Determine the [x, y] coordinate at the center of the cell enclosing the given text.  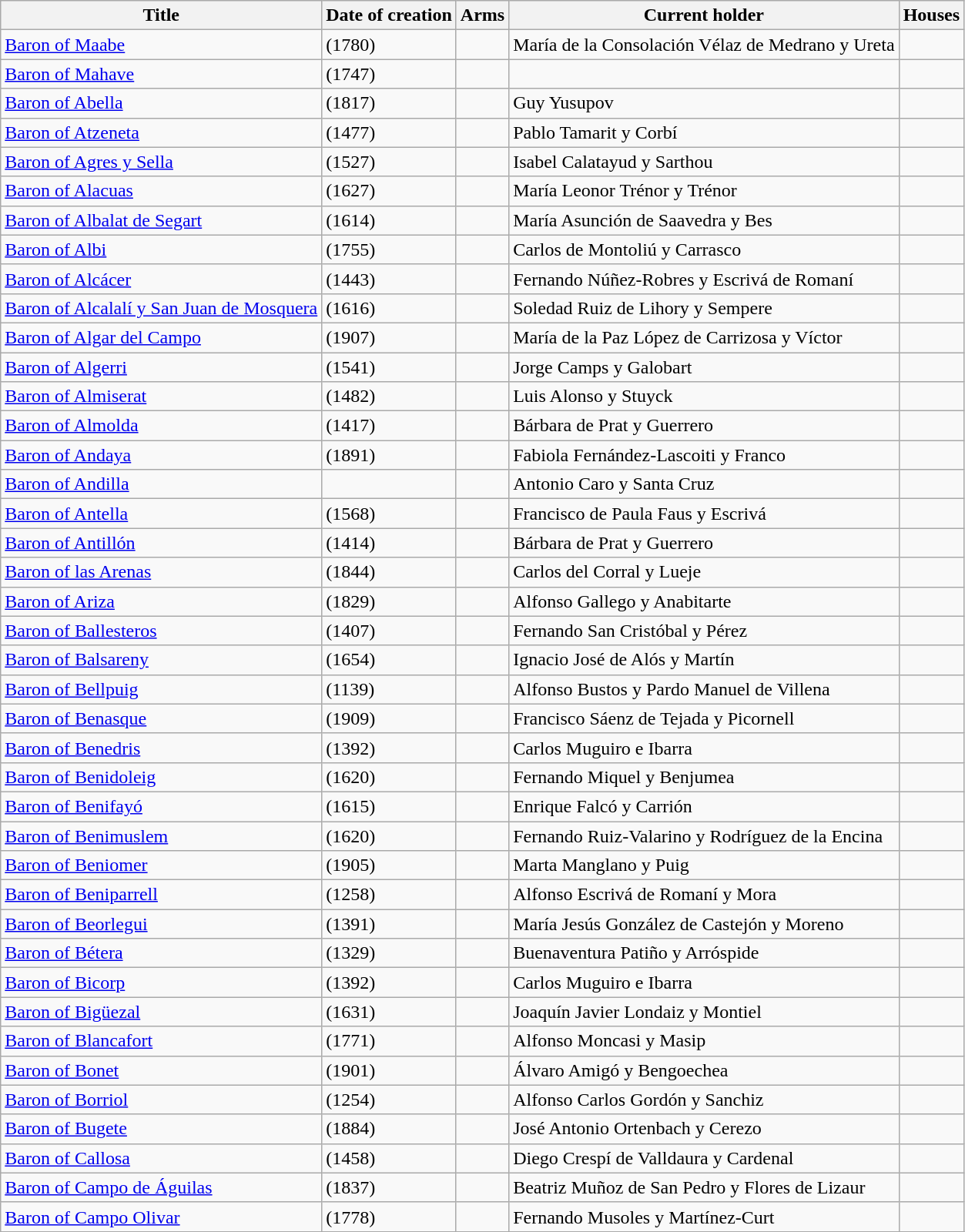
Baron of Almolda [162, 426]
(1627) [390, 191]
Baron of Bétera [162, 953]
Baron of Mahave [162, 74]
(1615) [390, 806]
Alfonso Moncasi y Masip [704, 1041]
Baron of Bugete [162, 1129]
Baron of Albalat de Segart [162, 220]
María de la Paz López de Carrizosa y Víctor [704, 337]
Fernando Musoles y Martínez-Curt [704, 1217]
Baron of Ballesteros [162, 631]
Carlos de Montoliú y Carrasco [704, 249]
Baron of Antillón [162, 543]
(1817) [390, 103]
(1844) [390, 572]
Ignacio José de Alós y Martín [704, 660]
Baron of Bigüezal [162, 1012]
Baron of Andilla [162, 484]
Baron of Andaya [162, 455]
Baron of Campo Olivar [162, 1217]
Alfonso Carlos Gordón y Sanchiz [704, 1100]
Álvaro Amigó y Bengoechea [704, 1070]
(1755) [390, 249]
(1631) [390, 1012]
María de la Consolación Vélaz de Medrano y Ureta [704, 45]
Baron of Benidoleig [162, 777]
Baron of Almiserat [162, 397]
Fernando Núñez-Robres y Escrivá de Romaní [704, 279]
Baron of Blancafort [162, 1041]
Baron of Balsareny [162, 660]
(1477) [390, 132]
(1258) [390, 895]
Antonio Caro y Santa Cruz [704, 484]
María Jesús González de Castejón y Moreno [704, 924]
Alfonso Bustos y Pardo Manuel de Villena [704, 689]
(1541) [390, 367]
Baron of Algerri [162, 367]
Baron of Bicorp [162, 983]
Baron of Algar del Campo [162, 337]
(1884) [390, 1129]
Baron of Albi [162, 249]
Baron of Antella [162, 514]
Fernando Ruiz-Valarino y Rodríguez de la Encina [704, 835]
(1905) [390, 865]
(1443) [390, 279]
(1909) [390, 718]
Soledad Ruiz de Lihory y Sempere [704, 308]
Baron of Beniparrell [162, 895]
Buenaventura Patiño y Arróspide [704, 953]
(1891) [390, 455]
(1616) [390, 308]
Date of creation [390, 15]
(1654) [390, 660]
Enrique Falcó y Carrión [704, 806]
Baron of Benedris [162, 748]
José Antonio Ortenbach y Cerezo [704, 1129]
(1568) [390, 514]
Fernando Miquel y Benjumea [704, 777]
Baron of Beniomer [162, 865]
Baron of Benimuslem [162, 835]
Baron of Alcácer [162, 279]
(1780) [390, 45]
Baron of Maabe [162, 45]
(1747) [390, 74]
Baron of Alacuas [162, 191]
(1391) [390, 924]
Baron of Benasque [162, 718]
Baron of Atzeneta [162, 132]
Isabel Calatayud y Sarthou [704, 162]
(1829) [390, 601]
Baron of Abella [162, 103]
(1414) [390, 543]
(1417) [390, 426]
(1771) [390, 1041]
Current holder [704, 15]
Baron of Borriol [162, 1100]
(1139) [390, 689]
(1407) [390, 631]
Houses [931, 15]
Fernando San Cristóbal y Pérez [704, 631]
Guy Yusupov [704, 103]
(1527) [390, 162]
Luis Alonso y Stuyck [704, 397]
Baron of las Arenas [162, 572]
Baron of Bonet [162, 1070]
(1907) [390, 337]
Francisco de Paula Faus y Escrivá [704, 514]
(1614) [390, 220]
Alfonso Gallego y Anabitarte [704, 601]
(1901) [390, 1070]
Pablo Tamarit y Corbí [704, 132]
(1837) [390, 1187]
(1329) [390, 953]
Beatriz Muñoz de San Pedro y Flores de Lizaur [704, 1187]
Baron of Callosa [162, 1158]
Fabiola Fernández-Lascoiti y Franco [704, 455]
Alfonso Escrivá de Romaní y Mora [704, 895]
Title [162, 15]
Carlos del Corral y Lueje [704, 572]
Jorge Camps y Galobart [704, 367]
Baron of Beorlegui [162, 924]
Baron of Agres y Sella [162, 162]
(1458) [390, 1158]
(1482) [390, 397]
Joaquín Javier Londaiz y Montiel [704, 1012]
Baron of Ariza [162, 601]
Diego Crespí de Valldaura y Cardenal [704, 1158]
(1254) [390, 1100]
Baron of Bellpuig [162, 689]
Arms [482, 15]
Marta Manglano y Puig [704, 865]
Baron of Campo de Águilas [162, 1187]
María Leonor Trénor y Trénor [704, 191]
Baron of Alcalalí y San Juan de Mosquera [162, 308]
Baron of Benifayó [162, 806]
(1778) [390, 1217]
María Asunción de Saavedra y Bes [704, 220]
Francisco Sáenz de Tejada y Picornell [704, 718]
